Search for the cell housing the specified text and yield its (x, y) center coordinate. 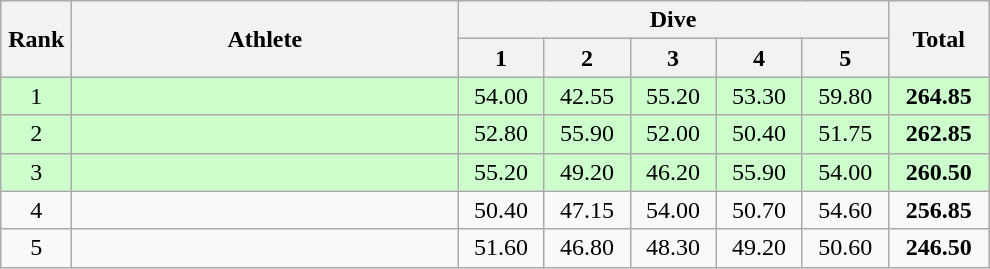
264.85 (938, 96)
54.60 (845, 210)
46.80 (587, 248)
47.15 (587, 210)
Athlete (265, 39)
51.60 (501, 248)
59.80 (845, 96)
Dive (673, 20)
53.30 (759, 96)
262.85 (938, 134)
Rank (36, 39)
46.20 (673, 172)
51.75 (845, 134)
256.85 (938, 210)
52.80 (501, 134)
260.50 (938, 172)
50.70 (759, 210)
42.55 (587, 96)
246.50 (938, 248)
Total (938, 39)
48.30 (673, 248)
52.00 (673, 134)
50.60 (845, 248)
